Scan for the cell matching the given text and deliver its [X, Y] coordinate at center. 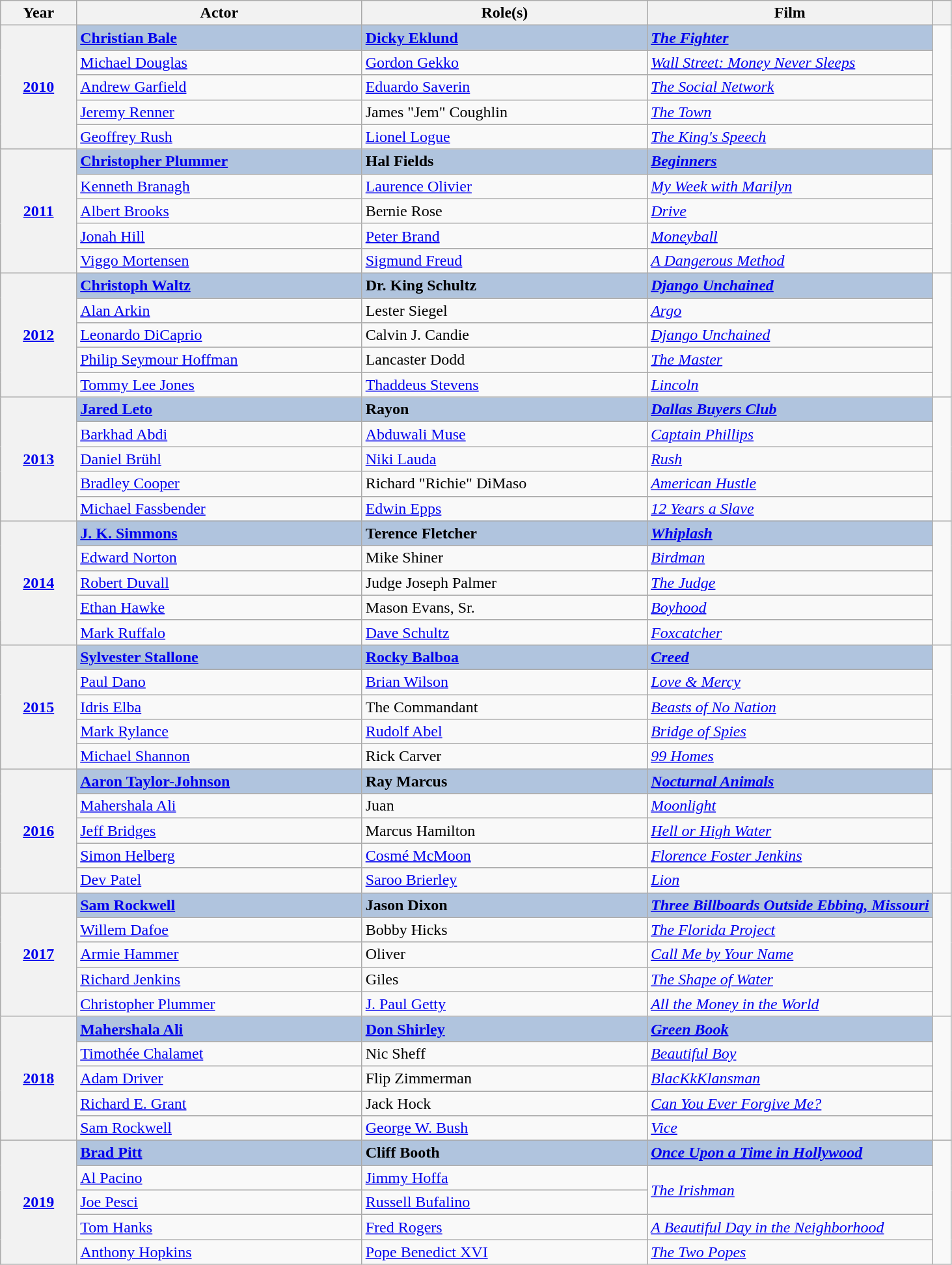
Jonah Hill [219, 236]
Mark Rylance [219, 732]
Geoffrey Rush [219, 137]
Andrew Garfield [219, 87]
The Social Network [790, 87]
Dave Schultz [504, 632]
Giles [504, 979]
12 Years a Slave [790, 508]
Moneyball [790, 236]
2019 [39, 1202]
American Hustle [790, 484]
Rocky Balboa [504, 657]
Rudolf Abel [504, 732]
Sigmund Freud [504, 260]
Mark Ruffalo [219, 632]
James "Jem" Coughlin [504, 112]
2016 [39, 831]
A Beautiful Day in the Neighborhood [790, 1227]
Christoph Waltz [219, 285]
Rush [790, 459]
Don Shirley [504, 1029]
Adam Driver [219, 1078]
The Town [790, 112]
Daniel Brühl [219, 459]
Dr. King Schultz [504, 285]
The Master [790, 360]
Jimmy Hoffa [504, 1178]
2013 [39, 459]
Dicky Eklund [504, 38]
Tom Hanks [219, 1227]
99 Homes [790, 757]
Saroo Brierley [504, 880]
Ray Marcus [504, 781]
Captain Phillips [790, 434]
Hal Fields [504, 161]
2010 [39, 87]
Richard "Richie" DiMaso [504, 484]
Call Me by Your Name [790, 954]
Lancaster Dodd [504, 360]
2014 [39, 583]
J. K. Simmons [219, 533]
Pope Benedict XVI [504, 1252]
Edwin Epps [504, 508]
Bernie Rose [504, 211]
The Commandant [504, 706]
Nic Sheff [504, 1053]
2018 [39, 1078]
Alan Arkin [219, 311]
Bradley Cooper [219, 484]
Tommy Lee Jones [219, 385]
Russell Bufalino [504, 1202]
Edward Norton [219, 558]
The Shape of Water [790, 979]
2012 [39, 335]
Green Book [790, 1029]
Birdman [790, 558]
Joe Pesci [219, 1202]
Dallas Buyers Club [790, 410]
2011 [39, 211]
Love & Mercy [790, 682]
Jeff Bridges [219, 831]
J. Paul Getty [504, 1004]
Nocturnal Animals [790, 781]
Beautiful Boy [790, 1053]
Willem Dafoe [219, 930]
Robert Duvall [219, 583]
The Judge [790, 583]
Armie Hammer [219, 954]
2015 [39, 706]
Al Pacino [219, 1178]
The Fighter [790, 38]
Judge Joseph Palmer [504, 583]
Kenneth Branagh [219, 186]
Michael Fassbender [219, 508]
The Irishman [790, 1190]
Role(s) [504, 13]
Sylvester Stallone [219, 657]
Thaddeus Stevens [504, 385]
Abduwali Muse [504, 434]
Philip Seymour Hoffman [219, 360]
Leonardo DiCaprio [219, 335]
Jason Dixon [504, 905]
Hell or High Water [790, 831]
Niki Lauda [504, 459]
Juan [504, 806]
Beasts of No Nation [790, 706]
Marcus Hamilton [504, 831]
Michael Douglas [219, 63]
Bridge of Spies [790, 732]
Bobby Hicks [504, 930]
Once Upon a Time in Hollywood [790, 1153]
Jeremy Renner [219, 112]
Actor [219, 13]
Viggo Mortensen [219, 260]
Drive [790, 211]
Brad Pitt [219, 1153]
Lincoln [790, 385]
Mike Shiner [504, 558]
The King's Speech [790, 137]
Jack Hock [504, 1104]
Cliff Booth [504, 1153]
Albert Brooks [219, 211]
Film [790, 13]
Peter Brand [504, 236]
Cosmé McMoon [504, 855]
A Dangerous Method [790, 260]
Year [39, 13]
Aaron Taylor-Johnson [219, 781]
Laurence Olivier [504, 186]
Timothée Chalamet [219, 1053]
Moonlight [790, 806]
Richard Jenkins [219, 979]
The Florida Project [790, 930]
Anthony Hopkins [219, 1252]
2017 [39, 954]
Mason Evans, Sr. [504, 607]
Oliver [504, 954]
Rick Carver [504, 757]
Michael Shannon [219, 757]
George W. Bush [504, 1128]
Brian Wilson [504, 682]
Beginners [790, 161]
Lionel Logue [504, 137]
Can You Ever Forgive Me? [790, 1104]
BlacKkKlansman [790, 1078]
Whiplash [790, 533]
Flip Zimmerman [504, 1078]
Barkhad Abdi [219, 434]
Christian Bale [219, 38]
Dev Patel [219, 880]
Three Billboards Outside Ebbing, Missouri [790, 905]
Fred Rogers [504, 1227]
Creed [790, 657]
Lion [790, 880]
Richard E. Grant [219, 1104]
Argo [790, 311]
Simon Helberg [219, 855]
My Week with Marilyn [790, 186]
Ethan Hawke [219, 607]
Lester Siegel [504, 311]
Vice [790, 1128]
All the Money in the World [790, 1004]
Idris Elba [219, 706]
Gordon Gekko [504, 63]
Florence Foster Jenkins [790, 855]
Calvin J. Candie [504, 335]
Terence Fletcher [504, 533]
Jared Leto [219, 410]
The Two Popes [790, 1252]
Rayon [504, 410]
Boyhood [790, 607]
Eduardo Saverin [504, 87]
Foxcatcher [790, 632]
Paul Dano [219, 682]
Wall Street: Money Never Sleeps [790, 63]
